Pinpoint the cell where the given text exists, returning its [x, y] midpoint coordinate. 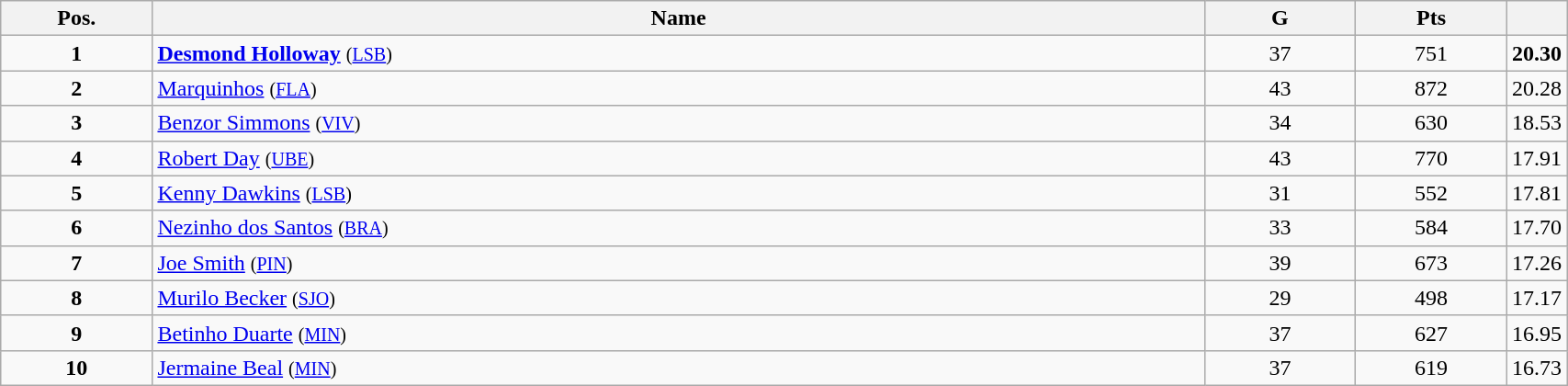
39 [1280, 263]
Pts [1431, 18]
498 [1431, 298]
20.30 [1538, 53]
Murilo Becker (SJO) [678, 298]
20.28 [1538, 88]
33 [1280, 228]
31 [1280, 193]
627 [1431, 333]
552 [1431, 193]
630 [1431, 123]
9 [77, 333]
751 [1431, 53]
Betinho Duarte (MIN) [678, 333]
584 [1431, 228]
17.17 [1538, 298]
5 [77, 193]
17.91 [1538, 158]
Pos. [77, 18]
Joe Smith (PIN) [678, 263]
6 [77, 228]
17.70 [1538, 228]
17.81 [1538, 193]
Kenny Dawkins (LSB) [678, 193]
7 [77, 263]
18.53 [1538, 123]
3 [77, 123]
770 [1431, 158]
Marquinhos (FLA) [678, 88]
Name [678, 18]
872 [1431, 88]
29 [1280, 298]
16.73 [1538, 368]
8 [77, 298]
Benzor Simmons (VIV) [678, 123]
G [1280, 18]
17.26 [1538, 263]
10 [77, 368]
Robert Day (UBE) [678, 158]
34 [1280, 123]
4 [77, 158]
619 [1431, 368]
673 [1431, 263]
Desmond Holloway (LSB) [678, 53]
1 [77, 53]
2 [77, 88]
Jermaine Beal (MIN) [678, 368]
Nezinho dos Santos (BRA) [678, 228]
16.95 [1538, 333]
